Find where the given text appears and provide that cell's center as (x, y) coordinate. 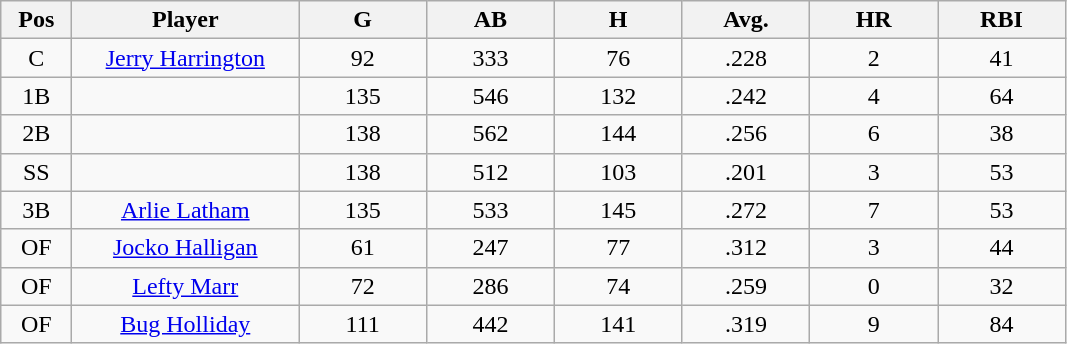
2B (36, 134)
32 (1002, 286)
74 (618, 286)
41 (1002, 58)
Bug Holliday (186, 324)
Lefty Marr (186, 286)
76 (618, 58)
2 (874, 58)
.242 (746, 96)
Avg. (746, 20)
333 (491, 58)
.312 (746, 248)
111 (363, 324)
533 (491, 210)
3B (36, 210)
72 (363, 286)
.228 (746, 58)
Player (186, 20)
C (36, 58)
.272 (746, 210)
145 (618, 210)
Arlie Latham (186, 210)
512 (491, 172)
61 (363, 248)
HR (874, 20)
7 (874, 210)
0 (874, 286)
6 (874, 134)
546 (491, 96)
64 (1002, 96)
84 (1002, 324)
SS (36, 172)
.319 (746, 324)
.256 (746, 134)
4 (874, 96)
247 (491, 248)
AB (491, 20)
144 (618, 134)
77 (618, 248)
G (363, 20)
103 (618, 172)
92 (363, 58)
442 (491, 324)
1B (36, 96)
9 (874, 324)
RBI (1002, 20)
132 (618, 96)
562 (491, 134)
286 (491, 286)
38 (1002, 134)
H (618, 20)
141 (618, 324)
Jocko Halligan (186, 248)
.201 (746, 172)
44 (1002, 248)
.259 (746, 286)
Pos (36, 20)
Jerry Harrington (186, 58)
